Detect which cell encompasses the target text, then output its (x, y) center coordinate. 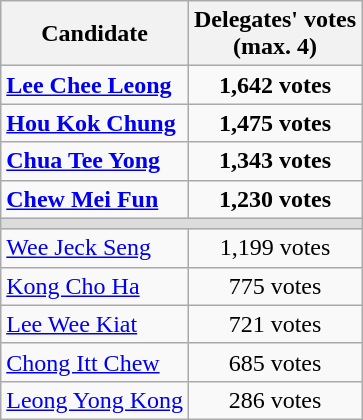
1,230 votes (276, 199)
Delegates' votes(max. 4) (276, 34)
Kong Cho Ha (95, 286)
Candidate (95, 34)
1,642 votes (276, 85)
Lee Wee Kiat (95, 324)
Hou Kok Chung (95, 123)
Chong Itt Chew (95, 362)
Lee Chee Leong (95, 85)
Leong Yong Kong (95, 400)
685 votes (276, 362)
286 votes (276, 400)
Chew Mei Fun (95, 199)
1,475 votes (276, 123)
775 votes (276, 286)
1,343 votes (276, 161)
721 votes (276, 324)
Wee Jeck Seng (95, 248)
Chua Tee Yong (95, 161)
1,199 votes (276, 248)
